Return (x, y) of the center of cell containing provided text 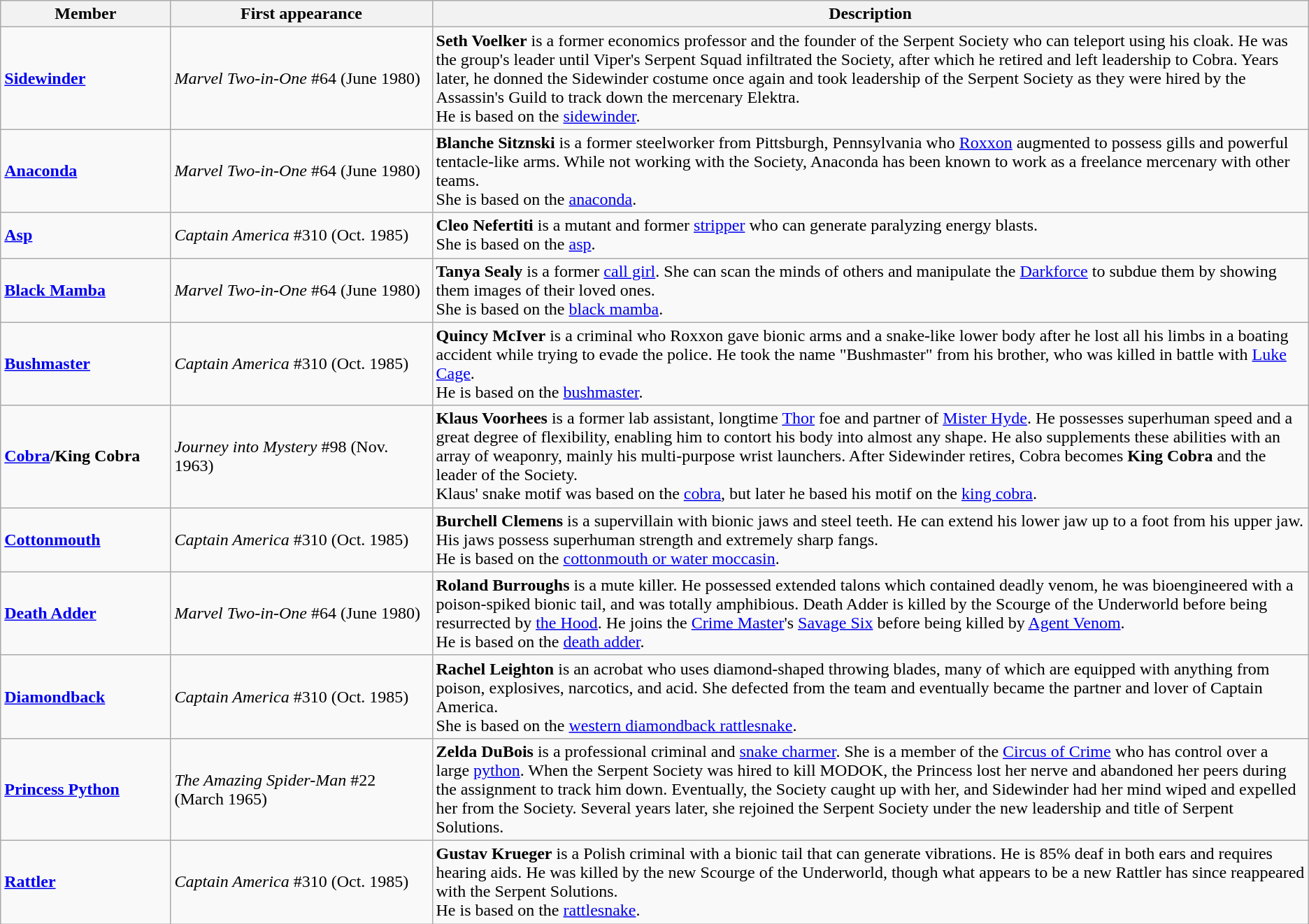
Bushmaster (85, 363)
Cobra/King Cobra (85, 456)
Member (85, 14)
Cleo Nefertiti is a mutant and former stripper who can generate paralyzing energy blasts.She is based on the asp. (870, 235)
Black Mamba (85, 290)
Journey into Mystery #98 (Nov. 1963) (301, 456)
Anaconda (85, 171)
Princess Python (85, 789)
Asp (85, 235)
First appearance (301, 14)
The Amazing Spider-Man #22 (March 1965) (301, 789)
Death Adder (85, 614)
Diamondback (85, 696)
Rattler (85, 882)
Cottonmouth (85, 540)
Description (870, 14)
Sidewinder (85, 78)
